For the text-containing cell, return its midpoint in (X, Y) coordinate format. 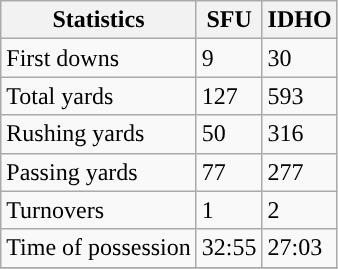
IDHO (300, 20)
50 (229, 134)
32:55 (229, 248)
1 (229, 210)
77 (229, 172)
9 (229, 58)
30 (300, 58)
Statistics (99, 20)
Time of possession (99, 248)
593 (300, 96)
Total yards (99, 96)
First downs (99, 58)
316 (300, 134)
277 (300, 172)
127 (229, 96)
27:03 (300, 248)
Rushing yards (99, 134)
2 (300, 210)
SFU (229, 20)
Turnovers (99, 210)
Passing yards (99, 172)
